Output the [X, Y] coordinate of the center of the cell containing the given text.  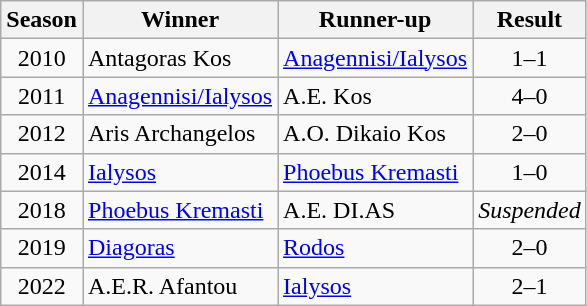
A.E.R. Afantou [180, 286]
Aris Archangelos [180, 134]
1–1 [530, 58]
Rodos [376, 248]
1–0 [530, 172]
2–1 [530, 286]
2019 [42, 248]
Result [530, 20]
2012 [42, 134]
Winner [180, 20]
A.E. Kos [376, 96]
A.E. DI.AS [376, 210]
2010 [42, 58]
Suspended [530, 210]
Runner-up [376, 20]
2014 [42, 172]
2011 [42, 96]
Antagoras Kos [180, 58]
Diagoras [180, 248]
4–0 [530, 96]
2022 [42, 286]
2018 [42, 210]
A.O. Dikaio Kos [376, 134]
Season [42, 20]
